Extract the (X, Y) coordinate from the center of the cell holding the provided text.  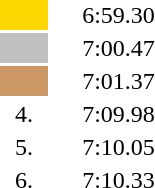
4. (24, 114)
5. (24, 147)
